Identify which cell holds the provided text, then report its [x, y] central coordinate. 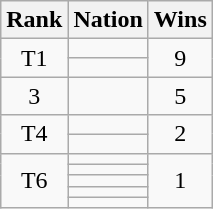
9 [180, 58]
T1 [34, 58]
Wins [180, 20]
T4 [34, 134]
1 [180, 180]
Nation [108, 20]
2 [180, 134]
3 [34, 96]
Rank [34, 20]
T6 [34, 180]
5 [180, 96]
